For the text-containing cell, return its midpoint in [x, y] coordinate format. 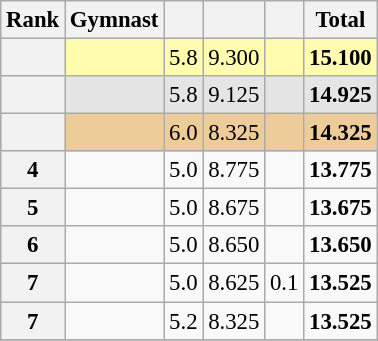
Rank [33, 20]
13.675 [340, 208]
8.650 [234, 245]
4 [33, 170]
13.775 [340, 170]
6 [33, 245]
14.925 [340, 95]
15.100 [340, 58]
8.775 [234, 170]
13.650 [340, 245]
14.325 [340, 133]
8.675 [234, 208]
0.1 [284, 283]
9.300 [234, 58]
5 [33, 208]
6.0 [184, 133]
9.125 [234, 95]
5.2 [184, 321]
Total [340, 20]
Gymnast [114, 20]
8.625 [234, 283]
